Provide the [x, y] coordinate of the cell's center where the given text is located.  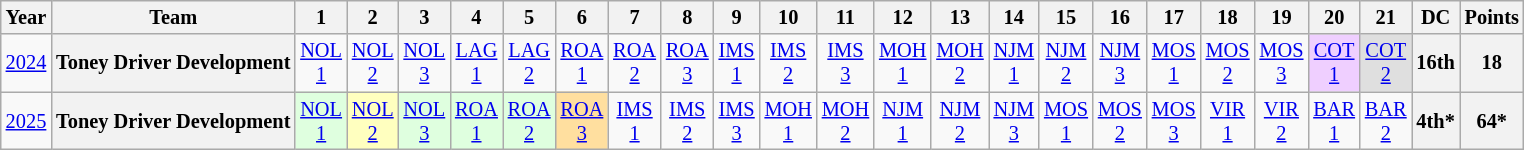
2024 [26, 63]
5 [530, 17]
12 [902, 17]
14 [1014, 17]
6 [582, 17]
Team [173, 17]
COT2 [1386, 63]
10 [788, 17]
64* [1492, 121]
3 [424, 17]
8 [688, 17]
11 [846, 17]
Year [26, 17]
19 [1281, 17]
LAG1 [476, 63]
2025 [26, 121]
1 [321, 17]
15 [1066, 17]
Points [1492, 17]
9 [737, 17]
BAR2 [1386, 121]
4th* [1436, 121]
17 [1174, 17]
VIR2 [1281, 121]
DC [1436, 17]
COT1 [1334, 63]
LAG2 [530, 63]
21 [1386, 17]
BAR1 [1334, 121]
VIR1 [1228, 121]
20 [1334, 17]
2 [373, 17]
4 [476, 17]
16th [1436, 63]
13 [960, 17]
16 [1120, 17]
7 [634, 17]
